Return [x, y] of the center of cell containing provided text 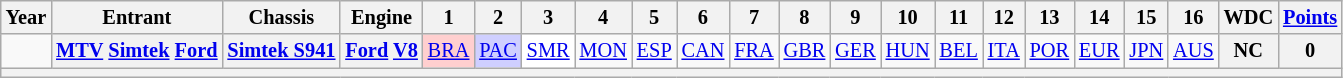
16 [1193, 17]
6 [704, 17]
7 [754, 17]
GBR [805, 51]
14 [1099, 17]
0 [1310, 51]
3 [548, 17]
Chassis [281, 17]
BEL [958, 51]
9 [855, 17]
Engine [381, 17]
POR [1050, 51]
CAN [704, 51]
Simtek S941 [281, 51]
Entrant [136, 17]
4 [604, 17]
PAC [498, 51]
11 [958, 17]
WDC [1249, 17]
MON [604, 51]
Ford V8 [381, 51]
13 [1050, 17]
ITA [1004, 51]
5 [654, 17]
MTV Simtek Ford [136, 51]
GER [855, 51]
HUN [908, 51]
12 [1004, 17]
Points [1310, 17]
1 [449, 17]
2 [498, 17]
8 [805, 17]
15 [1146, 17]
10 [908, 17]
Year [26, 17]
EUR [1099, 51]
JPN [1146, 51]
FRA [754, 51]
NC [1249, 51]
AUS [1193, 51]
SMR [548, 51]
ESP [654, 51]
BRA [449, 51]
